Determine the (X, Y) coordinate at the center of the cell enclosing the given text.  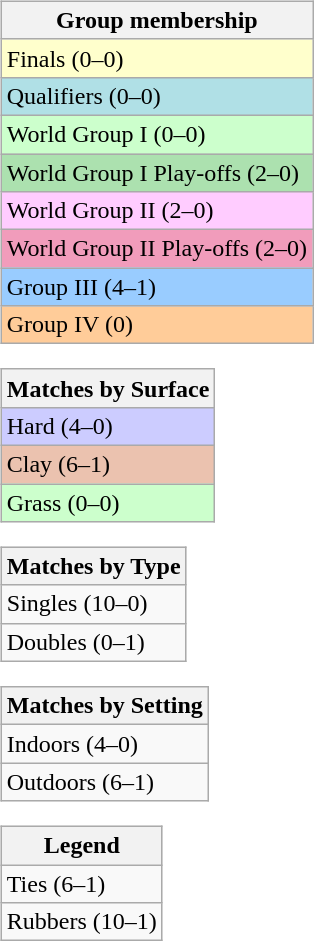
Doubles (0–1) (94, 642)
World Group II (2–0) (156, 211)
Matches by Surface (108, 388)
Qualifiers (0–0) (156, 96)
Group IV (0) (156, 325)
Group III (4–1) (156, 287)
Legend (82, 845)
Group membership (156, 20)
Outdoors (6–1) (104, 782)
World Group I (0–0) (156, 134)
Singles (10–0) (94, 604)
Matches by Setting (104, 706)
Rubbers (10–1) (82, 922)
World Group II Play-offs (2–0) (156, 249)
Hard (4–0) (108, 426)
Indoors (4–0) (104, 744)
Matches by Type (94, 566)
Ties (6–1) (82, 883)
Finals (0–0) (156, 58)
Grass (0–0) (108, 503)
World Group I Play-offs (2–0) (156, 173)
Clay (6–1) (108, 464)
